From the cell containing the given text, extract its center point as (X, Y) coordinate. 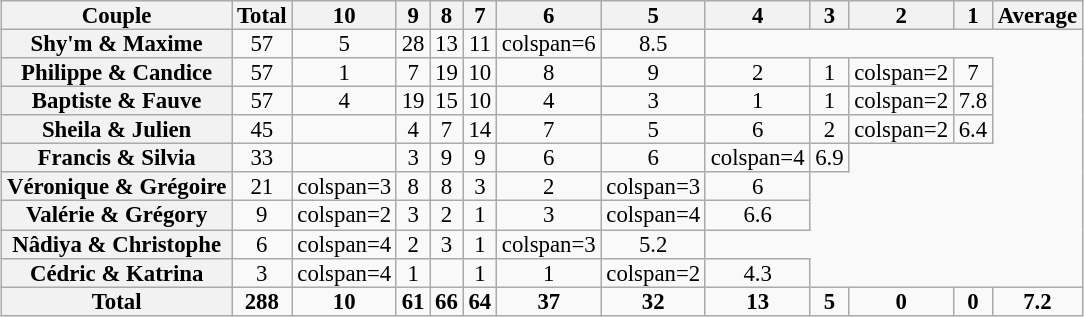
21 (262, 186)
Shy'm & Maxime (117, 44)
64 (480, 302)
32 (653, 302)
33 (262, 158)
61 (412, 302)
Véronique & Grégoire (117, 186)
Baptiste & Fauve (117, 102)
Average (1037, 16)
45 (262, 130)
37 (549, 302)
Nâdiya & Christophe (117, 244)
Francis & Silvia (117, 158)
5.2 (653, 244)
6.9 (830, 158)
14 (480, 130)
colspan=6 (549, 44)
6.4 (972, 130)
11 (480, 44)
8.5 (653, 44)
7.8 (972, 102)
28 (412, 44)
Philippe & Candice (117, 72)
288 (262, 302)
Valérie & Grégory (117, 216)
4.3 (757, 272)
7.2 (1037, 302)
66 (446, 302)
6.6 (757, 216)
Sheila & Julien (117, 130)
15 (446, 102)
Couple (117, 16)
Cédric & Katrina (117, 272)
